Scan for the cell matching the given text and deliver its (x, y) coordinate at center. 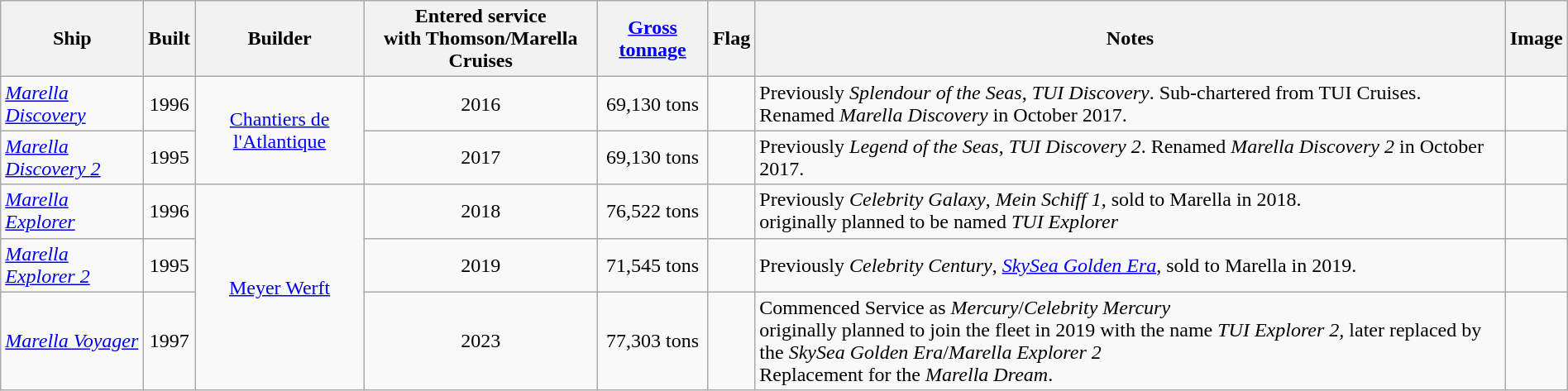
Meyer Werft (280, 288)
76,522 tons (653, 212)
Built (170, 39)
Flag (731, 39)
Notes (1130, 39)
2019 (481, 265)
Previously Legend of the Seas, TUI Discovery 2. Renamed Marella Discovery 2 in October 2017. (1130, 157)
71,545 tons (653, 265)
Builder (280, 39)
Ship (73, 39)
77,303 tons (653, 341)
Gross tonnage (653, 39)
Previously Splendour of the Seas, TUI Discovery. Sub-chartered from TUI Cruises. Renamed Marella Discovery in October 2017. (1130, 104)
Previously Celebrity Century, SkySea Golden Era, sold to Marella in 2019. (1130, 265)
Entered servicewith Thomson/Marella Cruises (481, 39)
Previously Celebrity Galaxy, Mein Schiff 1, sold to Marella in 2018.originally planned to be named TUI Explorer (1130, 212)
Chantiers de l'Atlantique (280, 131)
Marella Explorer 2 (73, 265)
Marella Voyager (73, 341)
2023 (481, 341)
2017 (481, 157)
2016 (481, 104)
1997 (170, 341)
Image (1537, 39)
Marella Discovery 2 (73, 157)
Marella Explorer (73, 212)
2018 (481, 212)
Marella Discovery (73, 104)
